Locate the cell with the specified text and output its (X, Y) center coordinate. 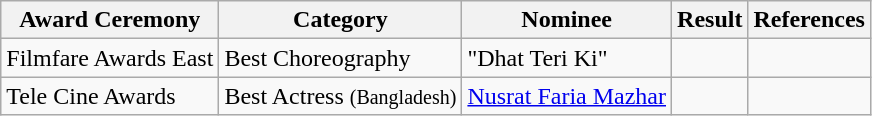
Nominee (567, 20)
"Dhat Teri Ki" (567, 58)
Filmfare Awards East (110, 58)
Tele Cine Awards (110, 96)
Award Ceremony (110, 20)
Nusrat Faria Mazhar (567, 96)
Category (340, 20)
Best Choreography (340, 58)
Best Actress (Bangladesh) (340, 96)
References (810, 20)
Result (710, 20)
